Provide the (X, Y) coordinate of the cell's center where the given text is located.  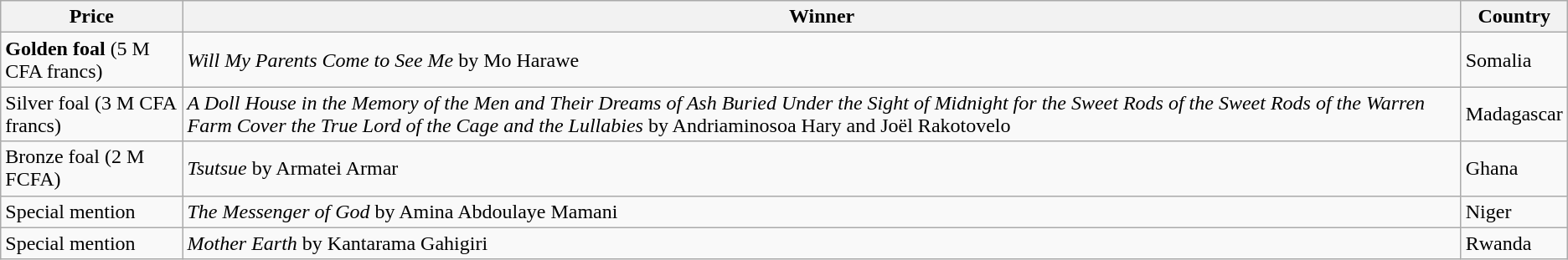
Niger (1514, 212)
Price (92, 17)
The Messenger of God by Amina Abdoulaye Mamani (822, 212)
Winner (822, 17)
Golden foal (5 M CFA francs) (92, 60)
Madagascar (1514, 114)
Will My Parents Come to See Me by Mo Harawe (822, 60)
Somalia (1514, 60)
Country (1514, 17)
Mother Earth by Kantarama Gahigiri (822, 243)
Rwanda (1514, 243)
Silver foal (3 M CFA francs) (92, 114)
Tsutsue by Armatei Armar (822, 169)
Ghana (1514, 169)
Bronze foal (2 M FCFA) (92, 169)
